Detect which cell encompasses the target text, then output its (X, Y) center coordinate. 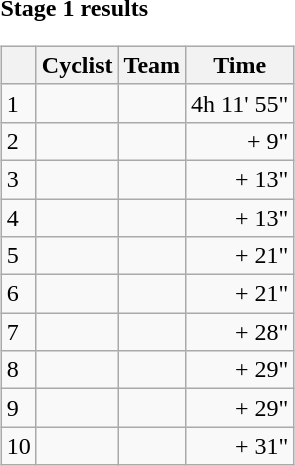
6 (18, 294)
7 (18, 332)
1 (18, 103)
Team (152, 65)
3 (18, 179)
+ 9" (240, 141)
4h 11' 55" (240, 103)
+ 31" (240, 446)
4 (18, 217)
Time (240, 65)
10 (18, 446)
Cyclist (77, 65)
+ 28" (240, 332)
2 (18, 141)
8 (18, 370)
5 (18, 256)
9 (18, 408)
